Output the (X, Y) coordinate of the center of the cell containing the given text.  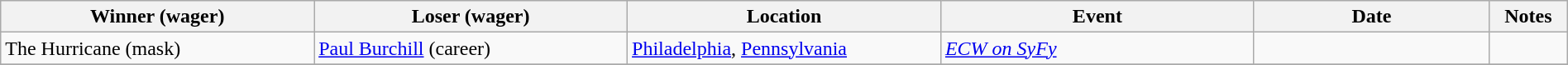
Loser (wager) (471, 17)
The Hurricane (mask) (157, 48)
Event (1097, 17)
Location (784, 17)
Philadelphia, Pennsylvania (784, 48)
Date (1371, 17)
Winner (wager) (157, 17)
Notes (1528, 17)
Paul Burchill (career) (471, 48)
ECW on SyFy (1097, 48)
